Output the (X, Y) coordinate of the center of the cell containing the given text.  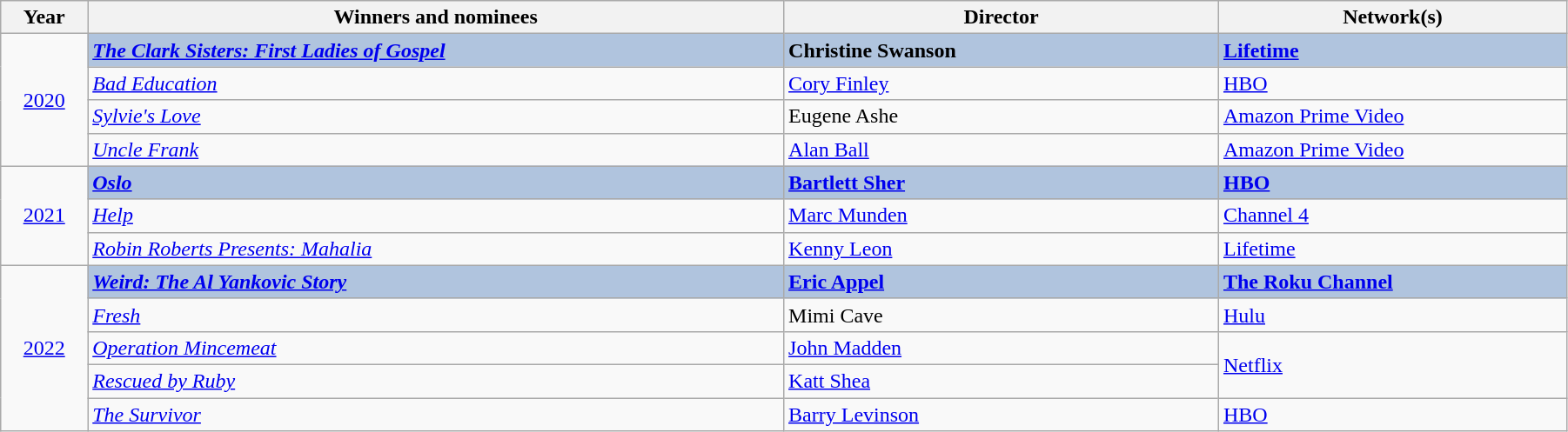
Sylvie's Love (436, 116)
Robin Roberts Presents: Mahalia (436, 249)
The Survivor (436, 415)
Network(s) (1392, 17)
Barry Levinson (1002, 415)
John Madden (1002, 348)
Christine Swanson (1002, 50)
2021 (44, 216)
Mimi Cave (1002, 315)
Fresh (436, 315)
Bad Education (436, 83)
Kenny Leon (1002, 249)
Eugene Ashe (1002, 116)
Alan Ball (1002, 150)
Winners and nominees (436, 17)
Rescued by Ruby (436, 381)
Director (1002, 17)
Year (44, 17)
Channel 4 (1392, 216)
2022 (44, 348)
Operation Mincemeat (436, 348)
Bartlett Sher (1002, 183)
Cory Finley (1002, 83)
Hulu (1392, 315)
Weird: The Al Yankovic Story (436, 282)
Help (436, 216)
The Clark Sisters: First Ladies of Gospel (436, 50)
2020 (44, 100)
The Roku Channel (1392, 282)
Uncle Frank (436, 150)
Katt Shea (1002, 381)
Netflix (1392, 364)
Eric Appel (1002, 282)
Marc Munden (1002, 216)
Oslo (436, 183)
